Determine the (X, Y) coordinate at the center of the cell enclosing the given text.  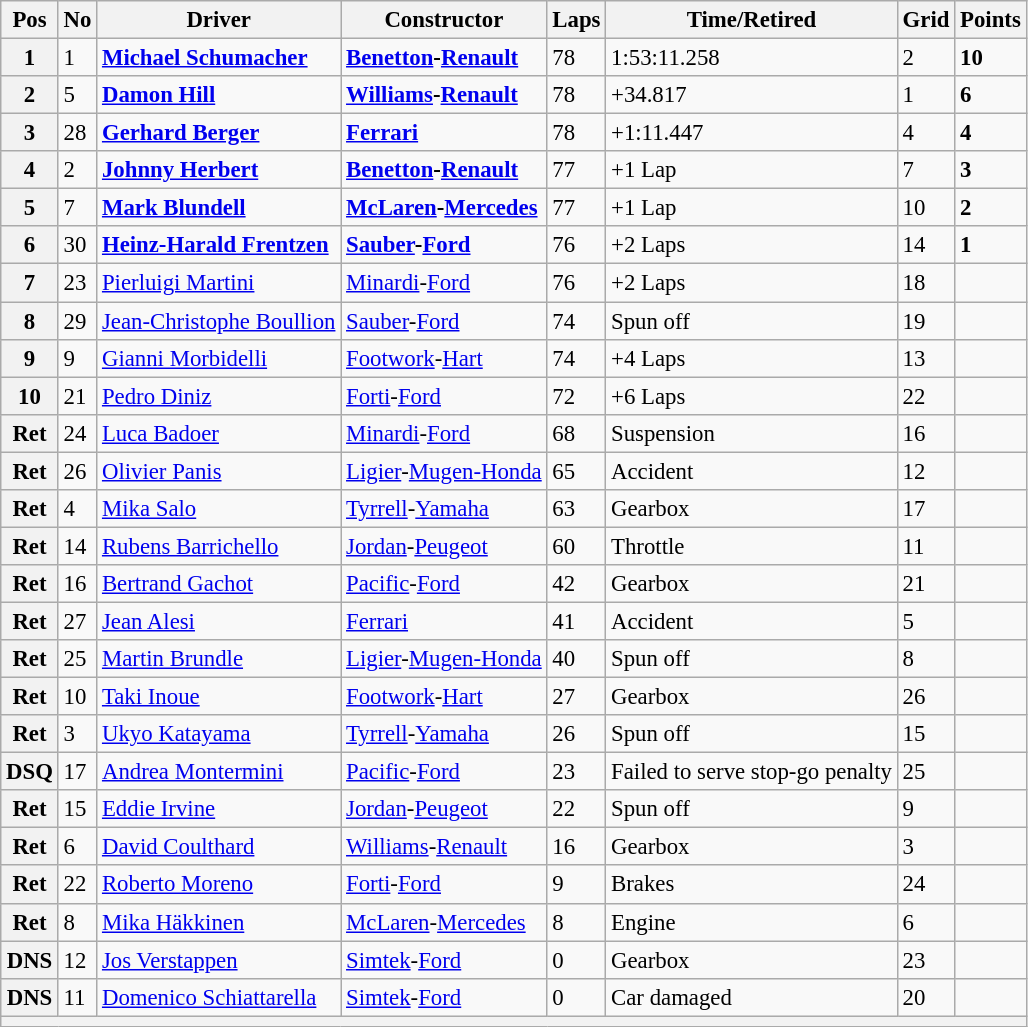
41 (576, 621)
65 (576, 471)
19 (926, 321)
18 (926, 283)
42 (576, 584)
+6 Laps (752, 396)
Pedro Diniz (219, 396)
68 (576, 433)
Jean-Christophe Boullion (219, 321)
Constructor (444, 20)
Andrea Montermini (219, 772)
+34.817 (752, 95)
Mika Salo (219, 509)
Pierluigi Martini (219, 283)
Gerhard Berger (219, 133)
Olivier Panis (219, 471)
Laps (576, 20)
Driver (219, 20)
Taki Inoue (219, 697)
Suspension (752, 433)
13 (926, 358)
Michael Schumacher (219, 58)
72 (576, 396)
Luca Badoer (219, 433)
29 (77, 321)
Martin Brundle (219, 659)
Heinz-Harald Frentzen (219, 245)
Rubens Barrichello (219, 546)
Jean Alesi (219, 621)
Engine (752, 922)
40 (576, 659)
60 (576, 546)
Domenico Schiattarella (219, 997)
Time/Retired (752, 20)
Throttle (752, 546)
Car damaged (752, 997)
Ukyo Katayama (219, 734)
+4 Laps (752, 358)
Damon Hill (219, 95)
Mark Blundell (219, 208)
Gianni Morbidelli (219, 358)
Failed to serve stop-go penalty (752, 772)
Points (990, 20)
20 (926, 997)
DSQ (30, 772)
63 (576, 509)
Mika Häkkinen (219, 922)
Johnny Herbert (219, 170)
Roberto Moreno (219, 885)
Brakes (752, 885)
Jos Verstappen (219, 960)
1:53:11.258 (752, 58)
Eddie Irvine (219, 809)
No (77, 20)
+1:11.447 (752, 133)
30 (77, 245)
David Coulthard (219, 847)
Grid (926, 20)
28 (77, 133)
Pos (30, 20)
Bertrand Gachot (219, 584)
